Find where the given text appears and provide that cell's center as (x, y) coordinate. 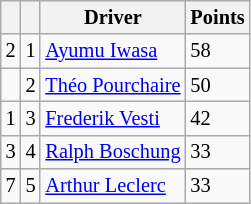
Théo Pourchaire (112, 85)
Points (217, 17)
4 (31, 152)
Ayumu Iwasa (112, 51)
5 (31, 186)
Driver (112, 17)
Ralph Boschung (112, 152)
Arthur Leclerc (112, 186)
58 (217, 51)
50 (217, 85)
42 (217, 118)
7 (11, 186)
Frederik Vesti (112, 118)
